Determine the (x, y) coordinate at the center of the cell enclosing the given text.  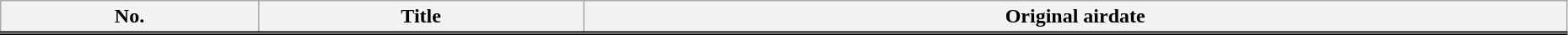
Original airdate (1075, 17)
Title (421, 17)
No. (130, 17)
